Output the (x, y) coordinate of the center of the cell containing the given text.  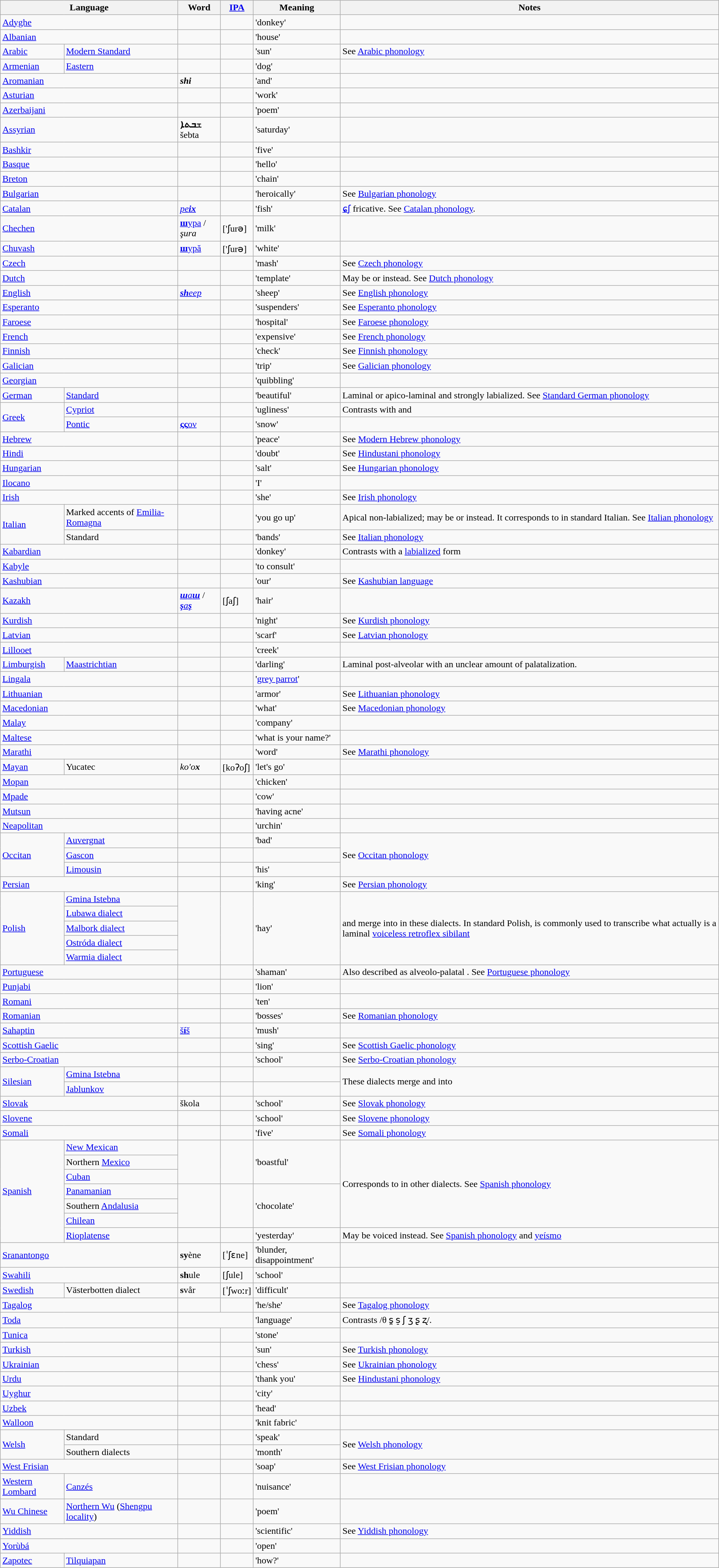
'hospital' (297, 322)
'I' (297, 483)
Silesian (32, 1082)
'hair' (297, 601)
peix (199, 209)
'bad' (297, 840)
Mopan (89, 782)
'snow' (297, 424)
'open' (297, 1546)
'stone' (297, 1335)
See Arabic phonology (529, 51)
sheep (199, 293)
'soap' (297, 1467)
Chechen (89, 228)
German (32, 395)
Marked accents of Emilia-Romagna (121, 517)
Lubawa dialect (121, 913)
'sing' (297, 1045)
See Italian phonology (529, 537)
See Slovak phonology (529, 1104)
Kabyle (89, 566)
Contrasts with and (529, 409)
Jablunkov (121, 1089)
'house' (297, 37)
Warmia dialect (121, 957)
Faroese (89, 322)
syène (199, 1255)
See Ukrainian phonology (529, 1364)
These dialects merge and into (529, 1082)
Toda (89, 1320)
'work' (297, 95)
West Frisian (89, 1467)
'expensive' (297, 336)
Czech (89, 264)
Georgian (89, 380)
'chocolate' (297, 1206)
Hindi (89, 454)
'armor' (297, 693)
See Marathi phonology (529, 752)
Italian (32, 525)
Marathi (89, 752)
'nuisance' (297, 1487)
Sahaptin (89, 1030)
Kashubian (89, 581)
Auvergnat (121, 840)
'he/she' (297, 1305)
Apical non-labialized; may be or instead. It corresponds to in standard Italian. See Italian phonology (529, 517)
Persian (89, 884)
'doubt' (297, 454)
Esperanto (89, 307)
Chuvash (89, 249)
'scarf' (297, 635)
See Latvian phonology (529, 635)
'she' (297, 497)
Slovene (89, 1118)
Spanish (32, 1191)
Portuguese (89, 972)
Neapolitan (89, 826)
Yiddish (89, 1531)
Kabardian (89, 552)
'white' (297, 249)
'speak' (297, 1437)
Breton (89, 179)
ɕʃ fricative. See Catalan phonology. (529, 209)
See Welsh phonology (529, 1445)
French (89, 336)
Contrasts /θ s̪ s̠ ʃ ʒ ʂ ʐ/. (529, 1320)
Limburgish (32, 664)
Irish (89, 497)
'head' (297, 1408)
'language' (297, 1320)
Welsh (32, 1445)
'trip' (297, 366)
'ugliness' (297, 409)
'bands' (297, 537)
'hay' (297, 928)
'his' (297, 870)
Hungarian (89, 468)
Laminal or apico-laminal and strongly labialized. See Standard German phonology (529, 395)
IPA (237, 8)
'word' (297, 752)
See Bulgarian phonology (529, 193)
Canzés (121, 1487)
Latvian (89, 635)
'bosses' (297, 1016)
шурă (199, 249)
'having acne' (297, 811)
Tagalog (89, 1305)
Albanian (89, 37)
Panamanian (121, 1191)
'peace' (297, 439)
Urdu (89, 1379)
See Galician phonology (529, 366)
Romanian (89, 1016)
Swahili (89, 1275)
Macedonian (89, 708)
Kurdish (89, 620)
Northern Wu (Shengpu locality) (121, 1511)
[ʃаʃ] (237, 601)
Dutch (89, 278)
[ˈʃwoːr] (237, 1290)
'beautiful' (297, 395)
'chess' (297, 1364)
Zapotec (32, 1560)
Catalan (89, 209)
See Yiddish phonology (529, 1531)
'quibbling' (297, 380)
'you go up' (297, 517)
'mush' (297, 1030)
Gascon (121, 855)
'month' (297, 1452)
ܫܒܬܐ šebta (199, 130)
Adyghe (89, 22)
Modern Standard (121, 51)
Lingala (89, 679)
Cuban (121, 1177)
Uyghur (89, 1393)
Word (199, 8)
Rioplatense (121, 1235)
'how?' (297, 1560)
See Modern Hebrew phonology (529, 439)
See Tagalog phonology (529, 1305)
Cypriot (121, 409)
See Lithuanian phonology (529, 693)
'yesterday' (297, 1235)
See English phonology (529, 293)
'lion' (297, 986)
See Kashubian language (529, 581)
See Somali phonology (529, 1133)
'let's go' (297, 767)
Basque (89, 164)
Mayan (32, 767)
See Irish phonology (529, 497)
Chilean (121, 1220)
'company' (297, 723)
shule (199, 1275)
Malay (89, 723)
See Faroese phonology (529, 322)
'difficult' (297, 1290)
Maltese (89, 738)
'darling' (297, 664)
'mash' (297, 264)
'cow' (297, 796)
Contrasts with a labialized form (529, 552)
Arabic (32, 51)
'check' (297, 351)
Pontic (121, 424)
Finnish (89, 351)
See Hungarian phonology (529, 468)
See Finnish phonology (529, 351)
'to consult' (297, 566)
'scientific' (297, 1531)
Asturian (89, 95)
Uzbek (89, 1408)
Kazakh (89, 601)
'blunder, disappointment' (297, 1255)
Västerbotten dialect (121, 1290)
[ˈʃɛne] (237, 1255)
'what is your name?' (297, 738)
Polish (32, 928)
Corresponds to in other dialects. See Spanish phonology (529, 1184)
shi (199, 81)
Yucatec (121, 767)
'what' (297, 708)
See Czech phonology (529, 264)
'knit fabric' (297, 1423)
'thank you' (297, 1379)
Somali (89, 1133)
svår (199, 1290)
'dog' (297, 66)
Malbork dialect (121, 928)
Walloon (89, 1423)
Eastern (121, 66)
and merge into in these dialects. In standard Polish, is commonly used to transcribe what actually is a laminal voiceless retroflex sibilant (529, 928)
ςςον (199, 424)
'urchin' (297, 826)
šíš (199, 1030)
Ostróda dialect (121, 943)
Limousin (121, 870)
'night' (297, 620)
See Occitan phonology (529, 855)
'salt' (297, 468)
Mutsun (89, 811)
[ʃule] (237, 1275)
'template' (297, 278)
'chain' (297, 179)
Sranantongo (89, 1255)
Southern dialects (121, 1452)
'city' (297, 1393)
May be voiced instead. See Spanish phonology and yeísmo (529, 1235)
English (89, 293)
Assyrian (89, 130)
'saturday' (297, 130)
'ten' (297, 1001)
Punjabi (89, 986)
See Macedonian phonology (529, 708)
See Turkish phonology (529, 1349)
Azerbaijani (89, 110)
škola (199, 1104)
May be or instead. See Dutch phonology (529, 278)
See French phonology (529, 336)
'hello' (297, 164)
Occitan (32, 855)
See Slovene phonology (529, 1118)
Notes (529, 8)
Aromanian (89, 81)
Serbo-Croatian (89, 1060)
Bulgarian (89, 193)
Romani (89, 1001)
ko'ox (199, 767)
See Persian phonology (529, 884)
Swedish (32, 1290)
'chicken' (297, 782)
Tilquiapan (121, 1560)
Yorùbá (89, 1546)
'shaman' (297, 972)
'sheep' (297, 293)
See Esperanto phonology (529, 307)
See Scottish Gaelic phonology (529, 1045)
шура / şura (199, 228)
'fish' (297, 209)
Bashkir (89, 149)
Language (89, 8)
'our' (297, 581)
'grey parrot' (297, 679)
'and' (297, 81)
Western Lombard (32, 1487)
Lillooet (89, 650)
Armenian (32, 66)
'heroically' (297, 193)
'suspenders' (297, 307)
'creek' (297, 650)
'milk' (297, 228)
Meaning (297, 8)
'boastful' (297, 1162)
New Mexican (121, 1147)
'king' (297, 884)
Wu Chinese (32, 1511)
Maastrichtian (121, 664)
шаш / şaş (199, 601)
See Romanian phonology (529, 1016)
Galician (89, 366)
Laminal post-alveolar with an unclear amount of palatalization. (529, 664)
See Kurdish phonology (529, 620)
Also described as alveolo-palatal . See Portuguese phonology (529, 972)
Ukrainian (89, 1364)
Greek (32, 417)
Ilocano (89, 483)
Hebrew (89, 439)
Southern Andalusia (121, 1206)
Northern Mexico (121, 1162)
Tunica (89, 1335)
See West Frisian phonology (529, 1467)
Turkish (89, 1349)
[koʔoʃ] (237, 767)
Scottish Gaelic (89, 1045)
See Serbo-Croatian phonology (529, 1060)
Slovak (89, 1104)
Mpade (89, 796)
Lithuanian (89, 693)
